Extract the [x, y] coordinate from the center of the cell holding the provided text.  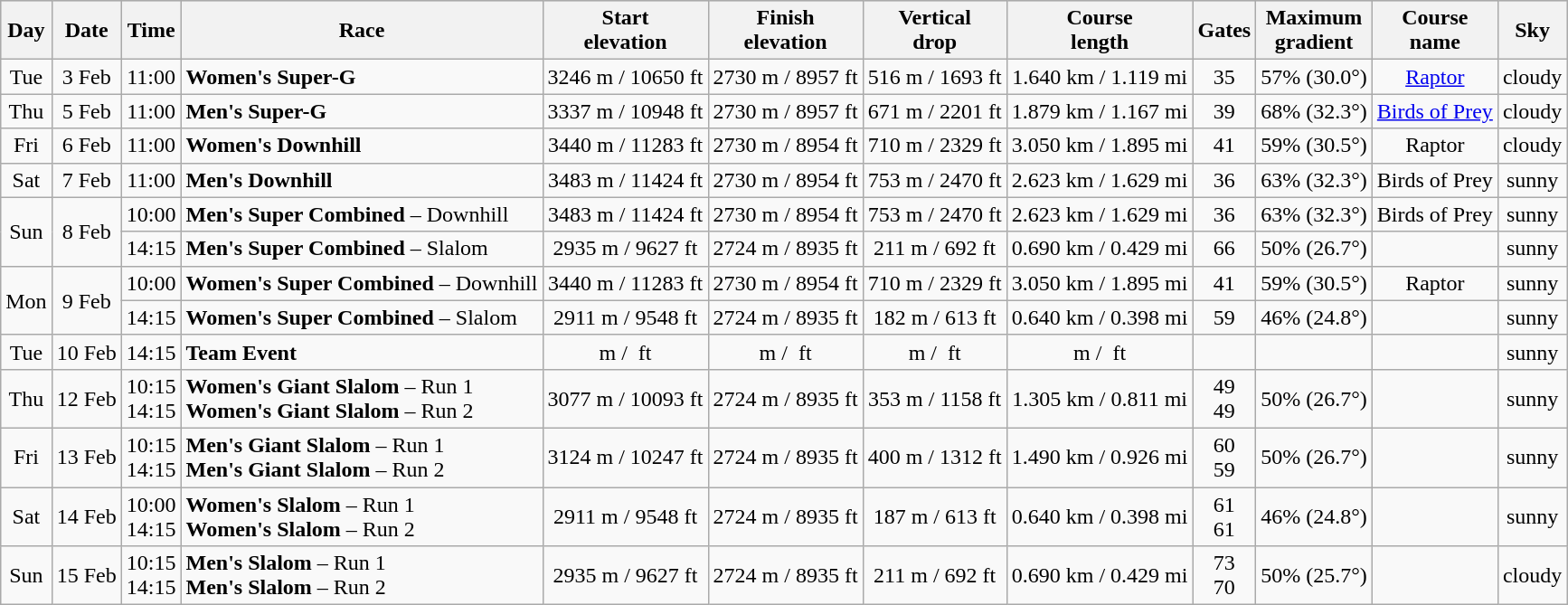
Women's Super Combined – Downhill [362, 283]
Finishelevation [785, 31]
66 [1224, 249]
Verticaldrop [935, 31]
Men's Super-G [362, 111]
516 m / 1693 ft [935, 77]
68% (32.3°) [1315, 111]
182 m / 613 ft [935, 317]
7 Feb [87, 180]
1.640 km / 1.119 mi [1100, 77]
6059 [1224, 458]
9 Feb [87, 300]
Women's Downhill [362, 146]
3077 m / 10093 ft [626, 398]
13 Feb [87, 458]
Women's Slalom – Run 1Women's Slalom – Run 2 [362, 515]
5 Feb [87, 111]
187 m / 613 ft [935, 515]
Day [26, 31]
Women's Super Combined – Slalom [362, 317]
1.490 km / 0.926 mi [1100, 458]
12 Feb [87, 398]
Men's Super Combined – Downhill [362, 214]
Maximumgradient [1315, 31]
7370 [1224, 575]
Men's Super Combined – Slalom [362, 249]
14 Feb [87, 515]
3124 m / 10247 ft [626, 458]
10 Feb [87, 352]
Women's Super-G [362, 77]
400 m / 1312 ft [935, 458]
Mon [26, 300]
Team Event [362, 352]
35 [1224, 77]
50% (25.7°) [1315, 575]
Sky [1532, 31]
Courselength [1100, 31]
3246 m / 10650 ft [626, 77]
Startelevation [626, 31]
Coursename [1434, 31]
671 m / 2201 ft [935, 111]
1.305 km / 0.811 mi [1100, 398]
Race [362, 31]
353 m / 1158 ft [935, 398]
15 Feb [87, 575]
1.879 km / 1.167 mi [1100, 111]
10:0014:15 [151, 515]
Date [87, 31]
Men's Downhill [362, 180]
6 Feb [87, 146]
Time [151, 31]
57% (30.0°) [1315, 77]
Women's Giant Slalom – Run 1Women's Giant Slalom – Run 2 [362, 398]
6161 [1224, 515]
Men's Giant Slalom – Run 1Men's Giant Slalom – Run 2 [362, 458]
3337 m / 10948 ft [626, 111]
Men's Slalom – Run 1Men's Slalom – Run 2 [362, 575]
4949 [1224, 398]
3 Feb [87, 77]
8 Feb [87, 232]
59 [1224, 317]
Gates [1224, 31]
39 [1224, 111]
